Capture the cell that displays the provided text and extract its [x, y] central coordinate. 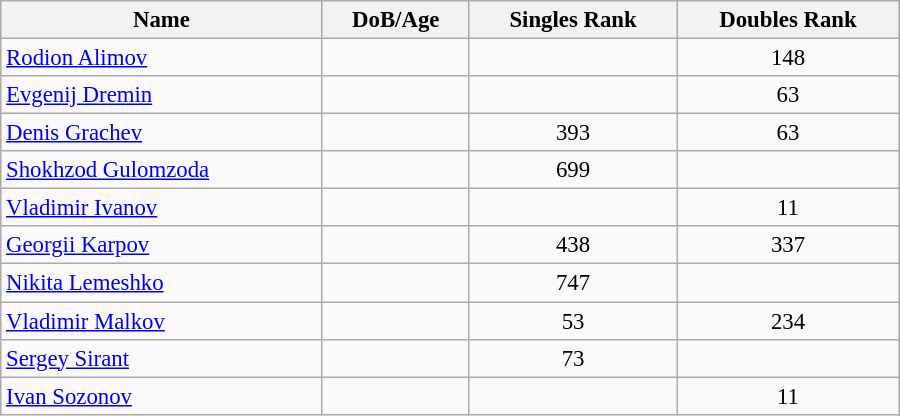
Vladimir Ivanov [162, 208]
148 [788, 58]
Name [162, 20]
Ivan Sozonov [162, 396]
393 [572, 133]
438 [572, 245]
Evgenij Dremin [162, 95]
Georgii Karpov [162, 245]
234 [788, 321]
747 [572, 283]
Singles Rank [572, 20]
Denis Grachev [162, 133]
Nikita Lemeshko [162, 283]
53 [572, 321]
73 [572, 358]
337 [788, 245]
Vladimir Malkov [162, 321]
Rodion Alimov [162, 58]
Doubles Rank [788, 20]
Sergey Sirant [162, 358]
DoB/Age [396, 20]
699 [572, 170]
Shokhzod Gulomzoda [162, 170]
